Identify which cell holds the provided text, then report its (X, Y) central coordinate. 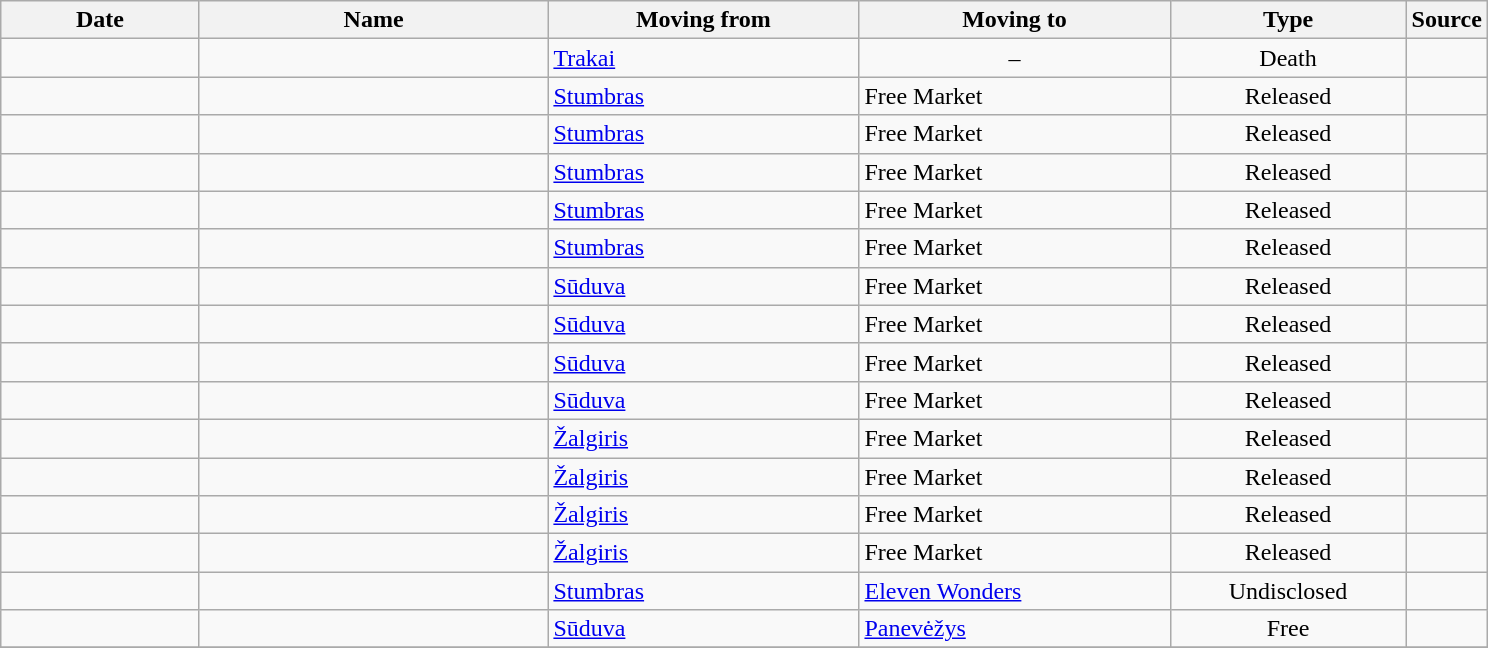
Type (1288, 20)
Trakai (704, 58)
Moving from (704, 20)
Eleven Wonders (1014, 591)
– (1014, 58)
Undisclosed (1288, 591)
Name (374, 20)
Source (1446, 20)
Date (100, 20)
Death (1288, 58)
Panevėžys (1014, 629)
Free (1288, 629)
Moving to (1014, 20)
